Detect which cell encompasses the target text, then output its [X, Y] center coordinate. 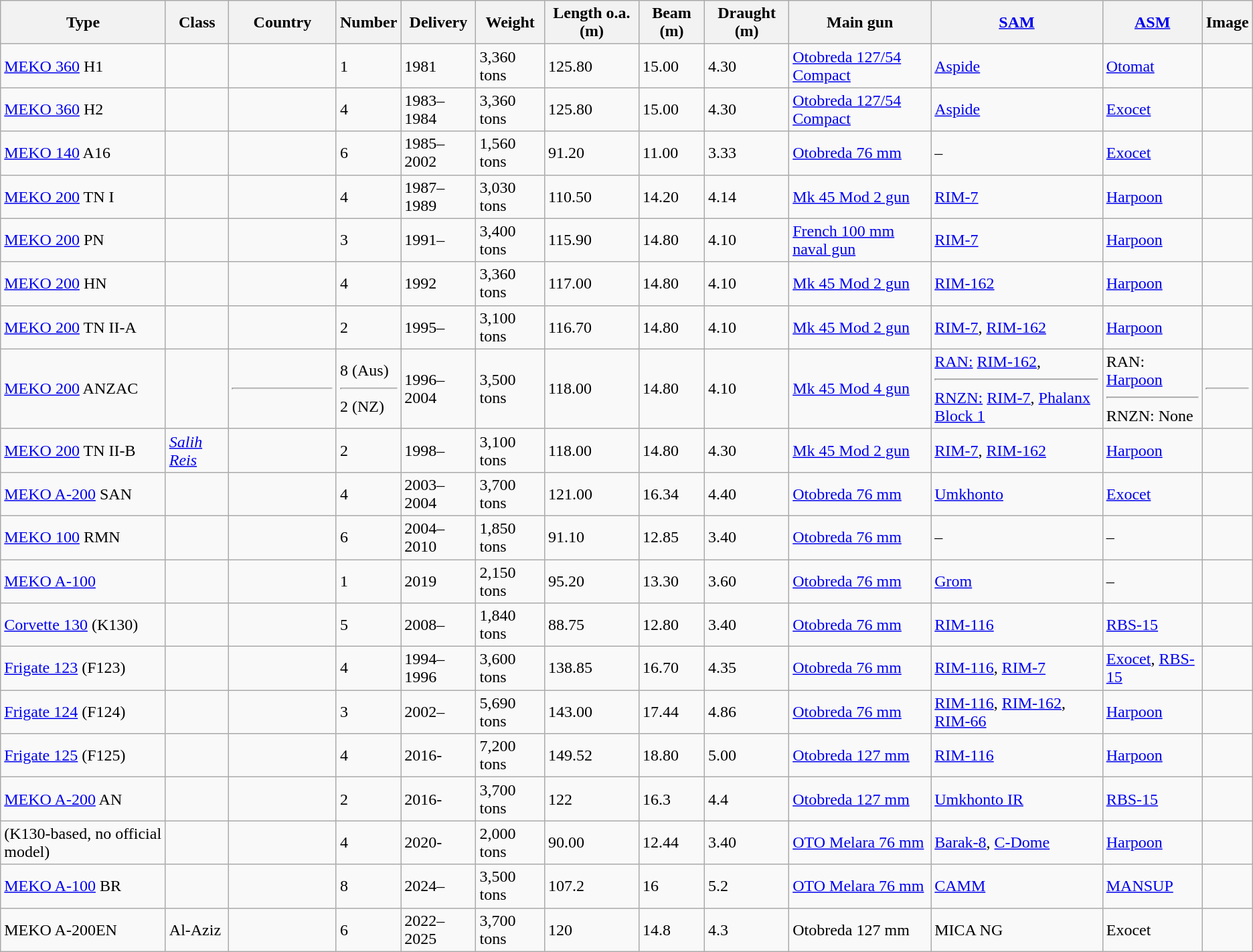
MANSUP [1153, 886]
MICA NG [1017, 929]
3,400 tons [510, 240]
4.35 [747, 668]
121.00 [592, 494]
Grom [1017, 581]
110.50 [592, 197]
(K130-based, no official model) [83, 842]
16 [671, 886]
17.44 [671, 712]
13.30 [671, 581]
16.34 [671, 494]
1994–1996 [438, 668]
MEKO A-200 AN [83, 799]
Delivery [438, 23]
16.70 [671, 668]
1998– [438, 450]
2,000 tons [510, 842]
1991– [438, 240]
MEKO A-100 [83, 581]
14.20 [671, 197]
MEKO 100 RMN [83, 537]
143.00 [592, 712]
MEKO A-200 SAN [83, 494]
Frigate 123 (F123) [83, 668]
RAN: RIM-162, RNZN: RIM-7, Phalanx Block 1 [1017, 388]
3,600 tons [510, 668]
Salih Reis [197, 450]
5 [368, 625]
Exocet, RBS-15 [1153, 668]
French 100 mm naval gun [860, 240]
107.2 [592, 886]
RIM-162 [1017, 284]
5.2 [747, 886]
95.20 [592, 581]
117.00 [592, 284]
1981 [438, 66]
120 [592, 929]
Corvette 130 (K130) [83, 625]
2020- [438, 842]
MEKO A-100 BR [83, 886]
115.90 [592, 240]
3.33 [747, 153]
12.85 [671, 537]
3,030 tons [510, 197]
Type [83, 23]
12.80 [671, 625]
RIM-116, RIM-7 [1017, 668]
1995– [438, 327]
1,560 tons [510, 153]
12.44 [671, 842]
11.00 [671, 153]
1992 [438, 284]
90.00 [592, 842]
116.70 [592, 327]
2003–2004 [438, 494]
4.4 [747, 799]
149.52 [592, 755]
1996–2004 [438, 388]
4.40 [747, 494]
91.10 [592, 537]
Main gun [860, 23]
5.00 [747, 755]
2002– [438, 712]
14.8 [671, 929]
4.14 [747, 197]
Length o.a. (m) [592, 23]
18.80 [671, 755]
RIM-116, RIM-162, RIM-66 [1017, 712]
SAM [1017, 23]
Umkhonto IR [1017, 799]
Weight [510, 23]
1,850 tons [510, 537]
8 [368, 886]
7,200 tons [510, 755]
5,690 tons [510, 712]
MEKO 200 PN [83, 240]
Number [368, 23]
4.3 [747, 929]
MEKO 360 H1 [83, 66]
ASM [1153, 23]
138.85 [592, 668]
Al-Aziz [197, 929]
Frigate 125 (F125) [83, 755]
88.75 [592, 625]
2019 [438, 581]
1985–2002 [438, 153]
1983–1984 [438, 110]
2008– [438, 625]
Frigate 124 (F124) [83, 712]
122 [592, 799]
3.60 [747, 581]
MEKO 360 H2 [83, 110]
MEKO 200 TN II-B [83, 450]
RAN: HarpoonRNZN: None [1153, 388]
MEKO 140 A16 [83, 153]
91.20 [592, 153]
2022–2025 [438, 929]
MEKO 200 TN II-A [83, 327]
2004–2010 [438, 537]
1987–1989 [438, 197]
Umkhonto [1017, 494]
4.86 [747, 712]
Country [282, 23]
MEKO A-200EN [83, 929]
Barak-8, C-Dome [1017, 842]
Mk 45 Mod 4 gun [860, 388]
Class [197, 23]
Draught (m) [747, 23]
2024– [438, 886]
16.3 [671, 799]
Otomat [1153, 66]
1,840 tons [510, 625]
Beam (m) [671, 23]
MEKO 200 HN [83, 284]
8 (Aus)2 (NZ) [368, 388]
Image [1228, 23]
MEKO 200 ANZAC [83, 388]
CAMM [1017, 886]
2,150 tons [510, 581]
MEKO 200 TN I [83, 197]
